Pinpoint the cell where the given text exists, returning its (x, y) midpoint coordinate. 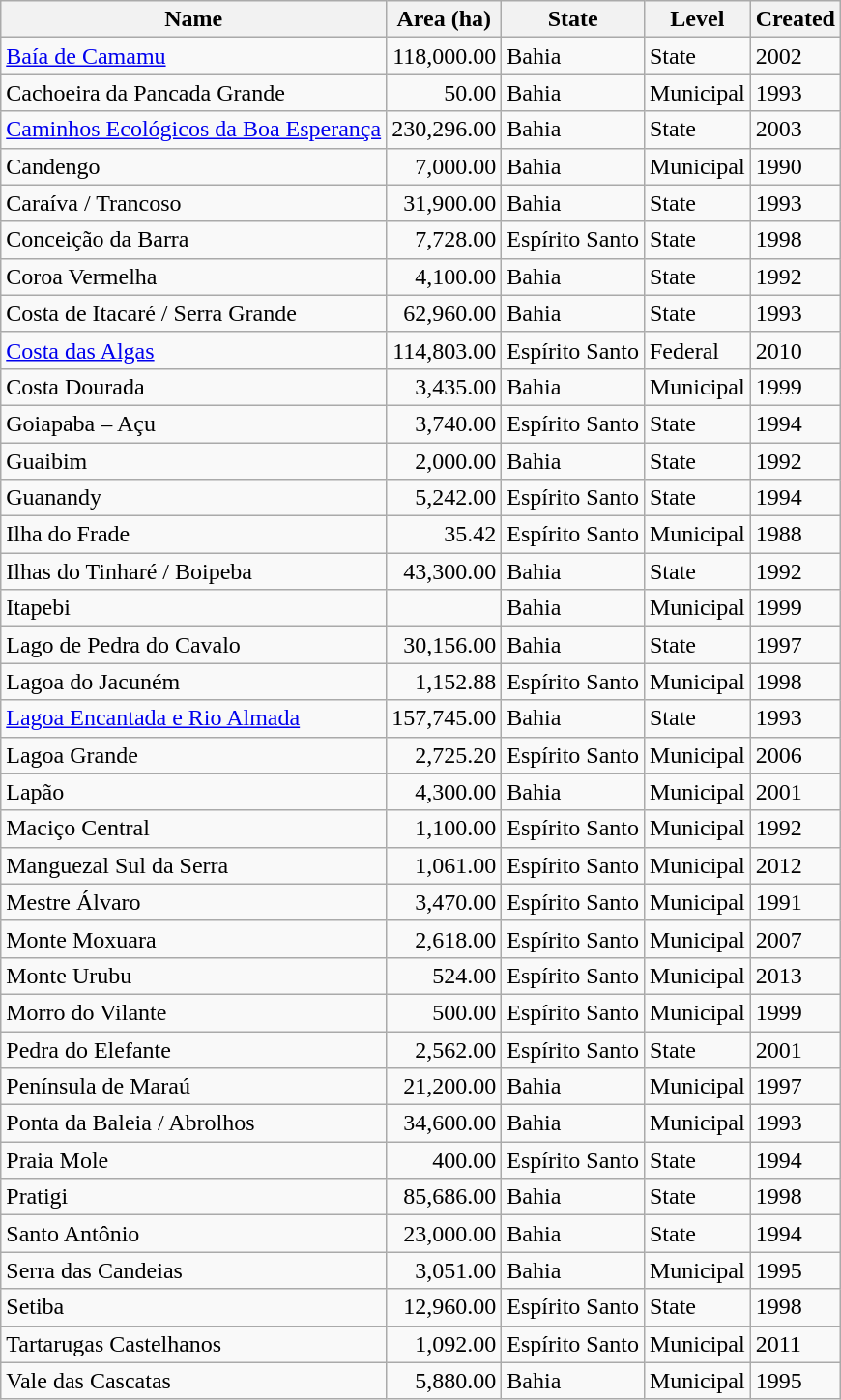
2003 (795, 130)
34,600.00 (445, 1123)
157,745.00 (445, 718)
Guanandy (193, 498)
500.00 (445, 1012)
1,152.88 (445, 682)
Ilhas do Tinharé / Boipeba (193, 571)
2002 (795, 56)
Península de Maraú (193, 1087)
2,000.00 (445, 461)
Area (ha) (445, 19)
Serra das Candeias (193, 1270)
Goiapaba – Açu (193, 423)
35.42 (445, 535)
Lago de Pedra do Cavalo (193, 645)
4,300.00 (445, 792)
Vale das Cascatas (193, 1381)
Guaibim (193, 461)
Level (697, 19)
Lagoa Grande (193, 755)
1990 (795, 166)
Tartarugas Castelhanos (193, 1344)
23,000.00 (445, 1234)
21,200.00 (445, 1087)
Cachoeira da Pancada Grande (193, 93)
Morro do Vilante (193, 1012)
50.00 (445, 93)
Name (193, 19)
Manguezal Sul da Serra (193, 865)
Federal (697, 350)
114,803.00 (445, 350)
7,000.00 (445, 166)
1991 (795, 902)
2007 (795, 939)
Maciço Central (193, 829)
1,100.00 (445, 829)
2,562.00 (445, 1049)
Praia Mole (193, 1160)
Pedra do Elefante (193, 1049)
Candengo (193, 166)
Ilha do Frade (193, 535)
Costa de Itacaré / Serra Grande (193, 313)
Caraíva / Trancoso (193, 203)
400.00 (445, 1160)
2,725.20 (445, 755)
Costa Dourada (193, 387)
43,300.00 (445, 571)
Monte Urubu (193, 976)
2,618.00 (445, 939)
7,728.00 (445, 240)
Itapebi (193, 608)
Monte Moxuara (193, 939)
1,061.00 (445, 865)
30,156.00 (445, 645)
31,900.00 (445, 203)
Pratigi (193, 1197)
62,960.00 (445, 313)
Caminhos Ecológicos da Boa Esperança (193, 130)
2011 (795, 1344)
2006 (795, 755)
3,051.00 (445, 1270)
Costa das Algas (193, 350)
85,686.00 (445, 1197)
3,435.00 (445, 387)
1,092.00 (445, 1344)
1988 (795, 535)
Ponta da Baleia / Abrolhos (193, 1123)
Lapão (193, 792)
230,296.00 (445, 130)
5,242.00 (445, 498)
3,470.00 (445, 902)
Lagoa Encantada e Rio Almada (193, 718)
3,740.00 (445, 423)
12,960.00 (445, 1307)
2010 (795, 350)
524.00 (445, 976)
Baía de Camamu (193, 56)
118,000.00 (445, 56)
2012 (795, 865)
Coroa Vermelha (193, 277)
Lagoa do Jacuném (193, 682)
5,880.00 (445, 1381)
Created (795, 19)
Setiba (193, 1307)
Mestre Álvaro (193, 902)
Conceição da Barra (193, 240)
2013 (795, 976)
Santo Antônio (193, 1234)
4,100.00 (445, 277)
